Find where the given text appears and provide that cell's center as (X, Y) coordinate. 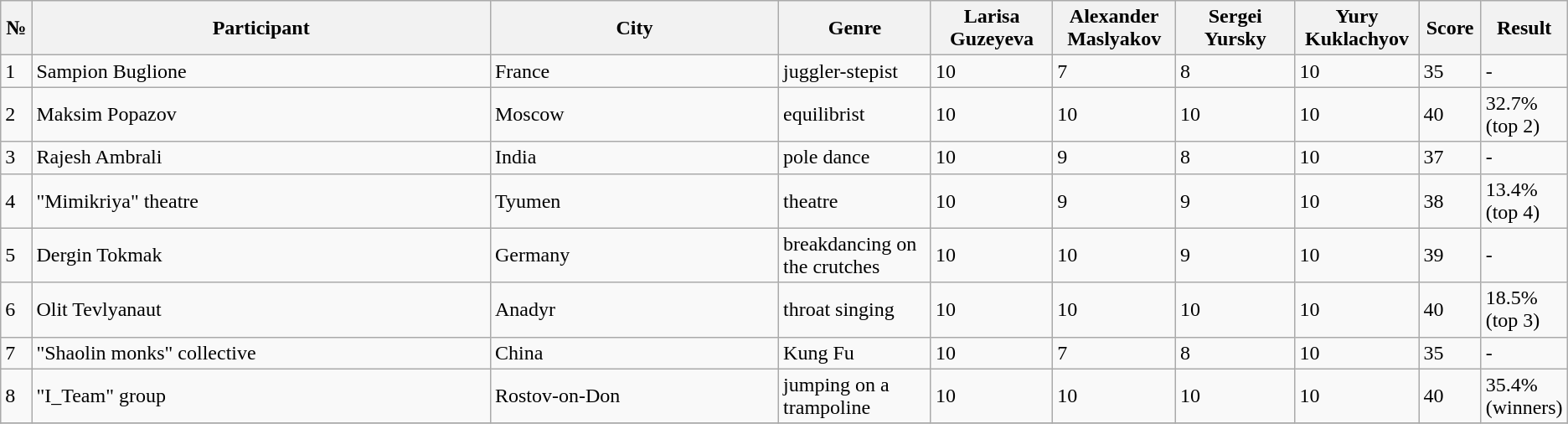
equilibrist (855, 114)
Participant (261, 28)
Maksim Popazov (261, 114)
China (634, 353)
Dergin Tokmak (261, 255)
6 (17, 310)
Rostov-on-Don (634, 396)
4 (17, 201)
Genre (855, 28)
throat singing (855, 310)
India (634, 158)
Germany (634, 255)
"Mimikriya" theatre (261, 201)
Moscow (634, 114)
Tyumen (634, 201)
35.4%(winners) (1524, 396)
breakdancing on the crutches (855, 255)
38 (1450, 201)
13.4%(top 4) (1524, 201)
39 (1450, 255)
juggler-stepist (855, 71)
pole dance (855, 158)
3 (17, 158)
18.5%(top 3) (1524, 310)
№ (17, 28)
Yury Kuklachyov (1357, 28)
"I_Team" group (261, 396)
Sergei Yursky (1236, 28)
Result (1524, 28)
32.7%(top 2) (1524, 114)
Sampion Buglione (261, 71)
City (634, 28)
5 (17, 255)
Larisa Guzeyeva (992, 28)
theatre (855, 201)
Olit Tevlyanaut (261, 310)
37 (1450, 158)
2 (17, 114)
Kung Fu (855, 353)
"Shaolin monks" collective (261, 353)
Score (1450, 28)
jumping on a trampoline (855, 396)
Rajesh Ambrali (261, 158)
France (634, 71)
Alexander Maslyakov (1114, 28)
1 (17, 71)
Anadyr (634, 310)
